Pinpoint the cell where the given text exists, returning its [X, Y] midpoint coordinate. 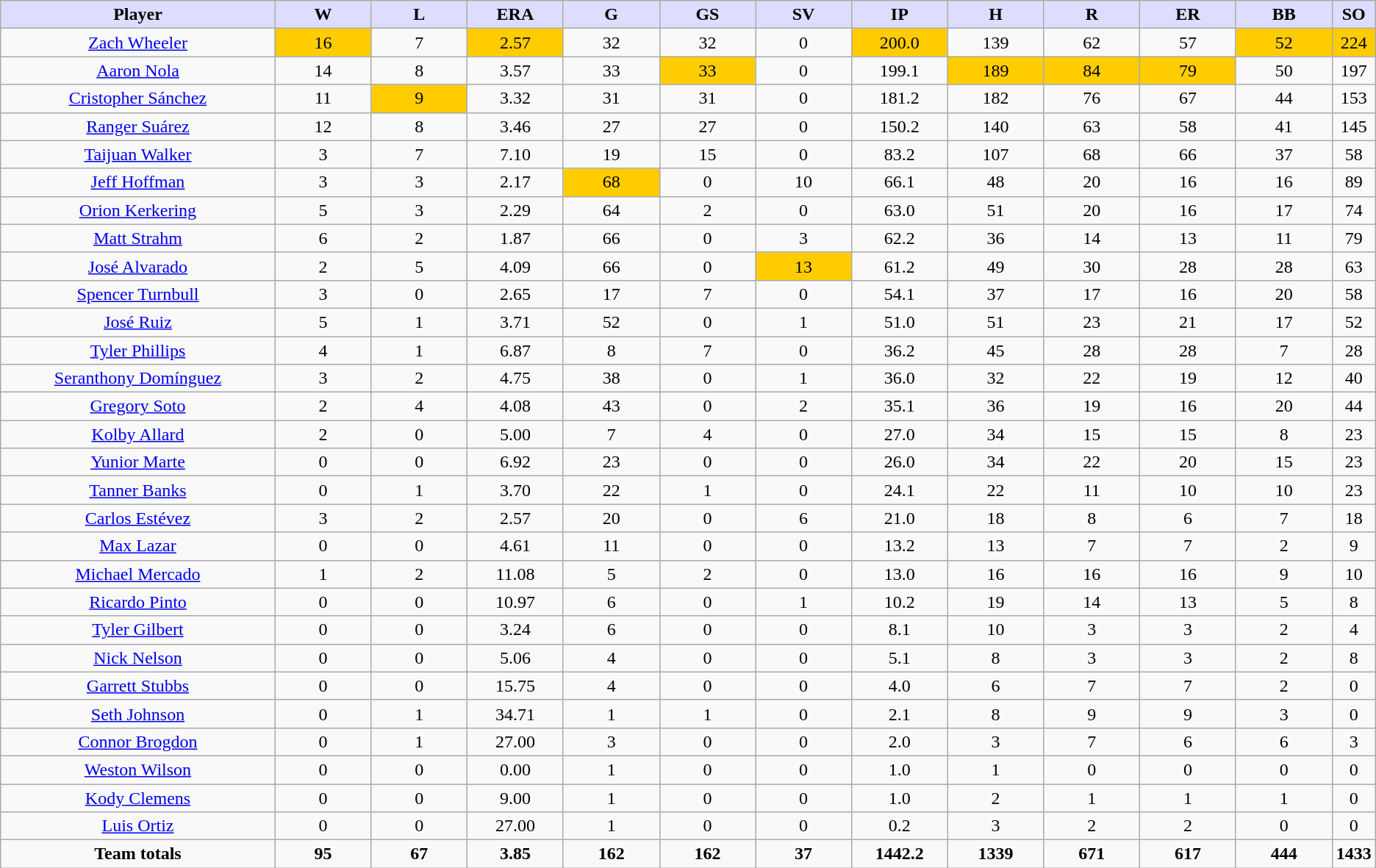
57 [1188, 43]
189 [995, 71]
4.09 [516, 266]
197 [1354, 71]
83.2 [900, 154]
Cristopher Sánchez [138, 98]
Kolby Allard [138, 434]
Garrett Stubbs [138, 686]
41 [1283, 126]
36.0 [900, 379]
Michael Mercado [138, 574]
34.71 [516, 714]
Max Lazar [138, 546]
Weston Wilson [138, 770]
0.2 [900, 826]
Seth Johnson [138, 714]
BB [1283, 15]
Nick Nelson [138, 658]
2.65 [516, 294]
107 [995, 154]
199.1 [900, 71]
51.0 [900, 322]
Matt Strahm [138, 238]
182 [995, 98]
145 [1354, 126]
Seranthony Domínguez [138, 379]
4.61 [516, 546]
3.24 [516, 630]
Yunior Marte [138, 462]
2.1 [900, 714]
38 [612, 379]
617 [1188, 854]
11.08 [516, 574]
26.0 [900, 462]
José Alvarado [138, 266]
L [419, 15]
1339 [995, 854]
1433 [1354, 854]
24.1 [900, 490]
Carlos Estévez [138, 518]
Tyler Gilbert [138, 630]
45 [995, 351]
10.2 [900, 602]
13.0 [900, 574]
5.06 [516, 658]
Jeff Hoffman [138, 182]
50 [1283, 71]
181.2 [900, 98]
64 [612, 210]
76 [1092, 98]
Taijuan Walker [138, 154]
36.2 [900, 351]
8.1 [900, 630]
IP [900, 15]
Tyler Phillips [138, 351]
Tanner Banks [138, 490]
1442.2 [900, 854]
49 [995, 266]
Ranger Suárez [138, 126]
Spencer Turnbull [138, 294]
4.0 [900, 686]
Ricardo Pinto [138, 602]
Orion Kerkering [138, 210]
ERA [516, 15]
200.0 [900, 43]
ER [1188, 15]
5.00 [516, 434]
10.97 [516, 602]
4.75 [516, 379]
Aaron Nola [138, 71]
SV [804, 15]
G [612, 15]
4.08 [516, 406]
62.2 [900, 238]
15.75 [516, 686]
35.1 [900, 406]
Connor Brogdon [138, 742]
153 [1354, 98]
H [995, 15]
95 [323, 854]
40 [1354, 379]
89 [1354, 182]
48 [995, 182]
84 [1092, 71]
9.00 [516, 797]
13.2 [900, 546]
139 [995, 43]
GS [707, 15]
Kody Clemens [138, 797]
150.2 [900, 126]
Luis Ortiz [138, 826]
1.87 [516, 238]
3.46 [516, 126]
Team totals [138, 854]
Player [138, 15]
3.85 [516, 854]
SO [1354, 15]
21 [1188, 322]
7.10 [516, 154]
2.29 [516, 210]
63.0 [900, 210]
2.0 [900, 742]
W [323, 15]
27.0 [900, 434]
3.70 [516, 490]
Gregory Soto [138, 406]
74 [1354, 210]
3.32 [516, 98]
5.1 [900, 658]
30 [1092, 266]
66.1 [900, 182]
140 [995, 126]
671 [1092, 854]
6.87 [516, 351]
62 [1092, 43]
21.0 [900, 518]
6.92 [516, 462]
54.1 [900, 294]
3.71 [516, 322]
Zach Wheeler [138, 43]
61.2 [900, 266]
3.57 [516, 71]
0.00 [516, 770]
444 [1283, 854]
R [1092, 15]
2.17 [516, 182]
224 [1354, 43]
43 [612, 406]
José Ruiz [138, 322]
